Extract the [x, y] coordinate from the center of the cell holding the provided text.  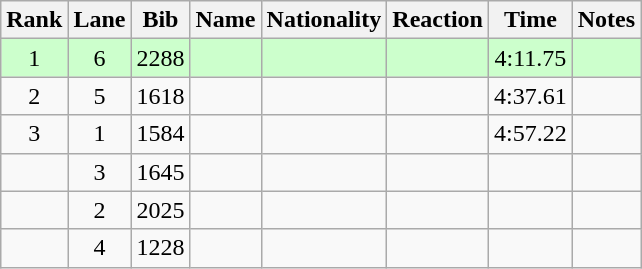
4:57.22 [530, 134]
5 [100, 96]
Name [226, 20]
1645 [160, 172]
Reaction [438, 20]
4:37.61 [530, 96]
Notes [606, 20]
Lane [100, 20]
Nationality [324, 20]
1228 [160, 248]
4:11.75 [530, 58]
4 [100, 248]
Rank [34, 20]
2288 [160, 58]
1584 [160, 134]
2025 [160, 210]
Bib [160, 20]
Time [530, 20]
6 [100, 58]
1618 [160, 96]
